Search for the cell housing the specified text and yield its [X, Y] center coordinate. 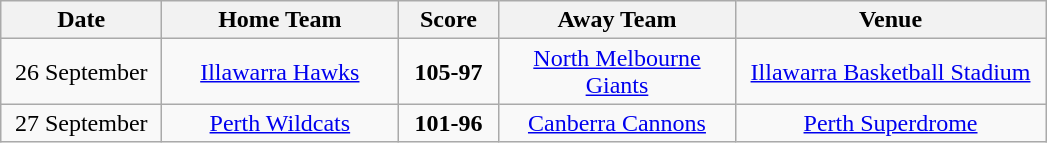
Perth Superdrome [890, 123]
Venue [890, 20]
Illawarra Hawks [280, 72]
Date [82, 20]
North Melbourne Giants [617, 72]
105-97 [448, 72]
Score [448, 20]
Perth Wildcats [280, 123]
Home Team [280, 20]
101-96 [448, 123]
27 September [82, 123]
Canberra Cannons [617, 123]
Away Team [617, 20]
26 September [82, 72]
Illawarra Basketball Stadium [890, 72]
